Detect which cell encompasses the target text, then output its (X, Y) center coordinate. 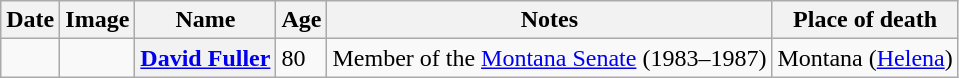
David Fuller (206, 58)
Date (30, 20)
Age (302, 20)
Member of the Montana Senate (1983–1987) (550, 58)
Notes (550, 20)
Image (98, 20)
Montana (Helena) (865, 58)
80 (302, 58)
Name (206, 20)
Place of death (865, 20)
